Pinpoint the cell where the given text exists, returning its [X, Y] midpoint coordinate. 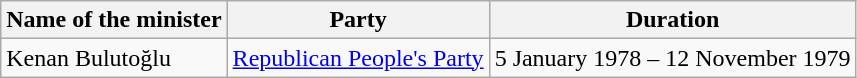
Party [358, 20]
Kenan Bulutoğlu [114, 58]
5 January 1978 – 12 November 1979 [672, 58]
Duration [672, 20]
Republican People's Party [358, 58]
Name of the minister [114, 20]
